Determine the [x, y] coordinate at the center of the cell enclosing the given text.  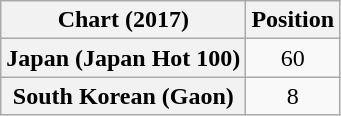
8 [293, 96]
Japan (Japan Hot 100) [124, 58]
60 [293, 58]
Chart (2017) [124, 20]
Position [293, 20]
South Korean (Gaon) [124, 96]
